Pinpoint the cell where the given text exists, returning its [x, y] midpoint coordinate. 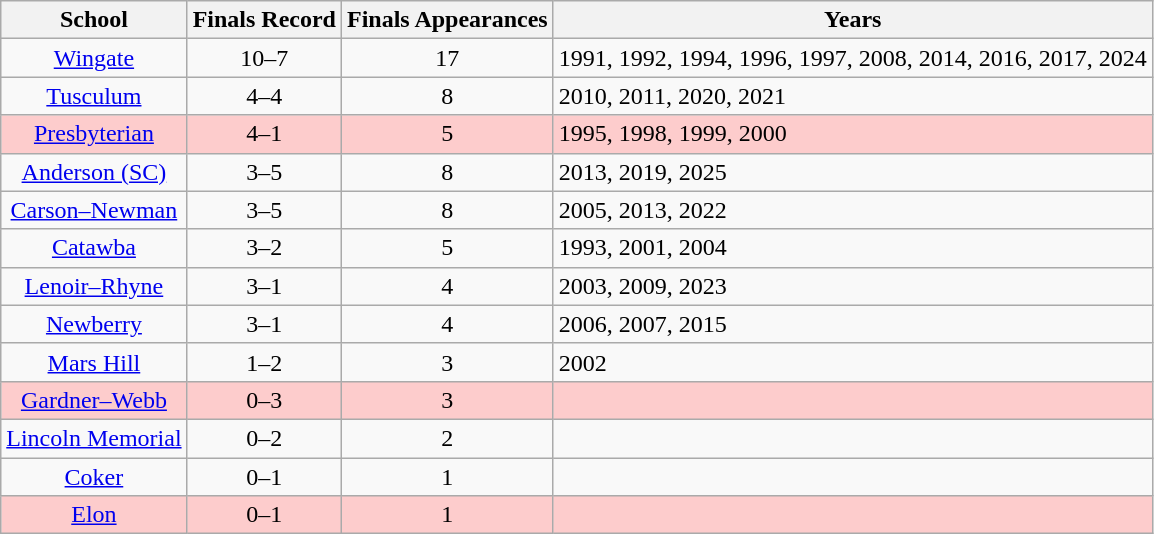
1–2 [264, 362]
Tusculum [94, 96]
Gardner–Webb [94, 400]
Coker [94, 477]
Newberry [94, 324]
Anderson (SC) [94, 172]
Finals Appearances [447, 20]
Years [852, 20]
2010, 2011, 2020, 2021 [852, 96]
Elon [94, 515]
1993, 2001, 2004 [852, 248]
10–7 [264, 58]
2003, 2009, 2023 [852, 286]
1991, 1992, 1994, 1996, 1997, 2008, 2014, 2016, 2017, 2024 [852, 58]
3–2 [264, 248]
Catawba [94, 248]
Presbyterian [94, 134]
Carson–Newman [94, 210]
4–4 [264, 96]
0–2 [264, 438]
2013, 2019, 2025 [852, 172]
Lenoir–Rhyne [94, 286]
0–3 [264, 400]
Mars Hill [94, 362]
Finals Record [264, 20]
2002 [852, 362]
2006, 2007, 2015 [852, 324]
Wingate [94, 58]
17 [447, 58]
School [94, 20]
2 [447, 438]
2005, 2013, 2022 [852, 210]
1995, 1998, 1999, 2000 [852, 134]
Lincoln Memorial [94, 438]
4–1 [264, 134]
